Detect which cell encompasses the target text, then output its [x, y] center coordinate. 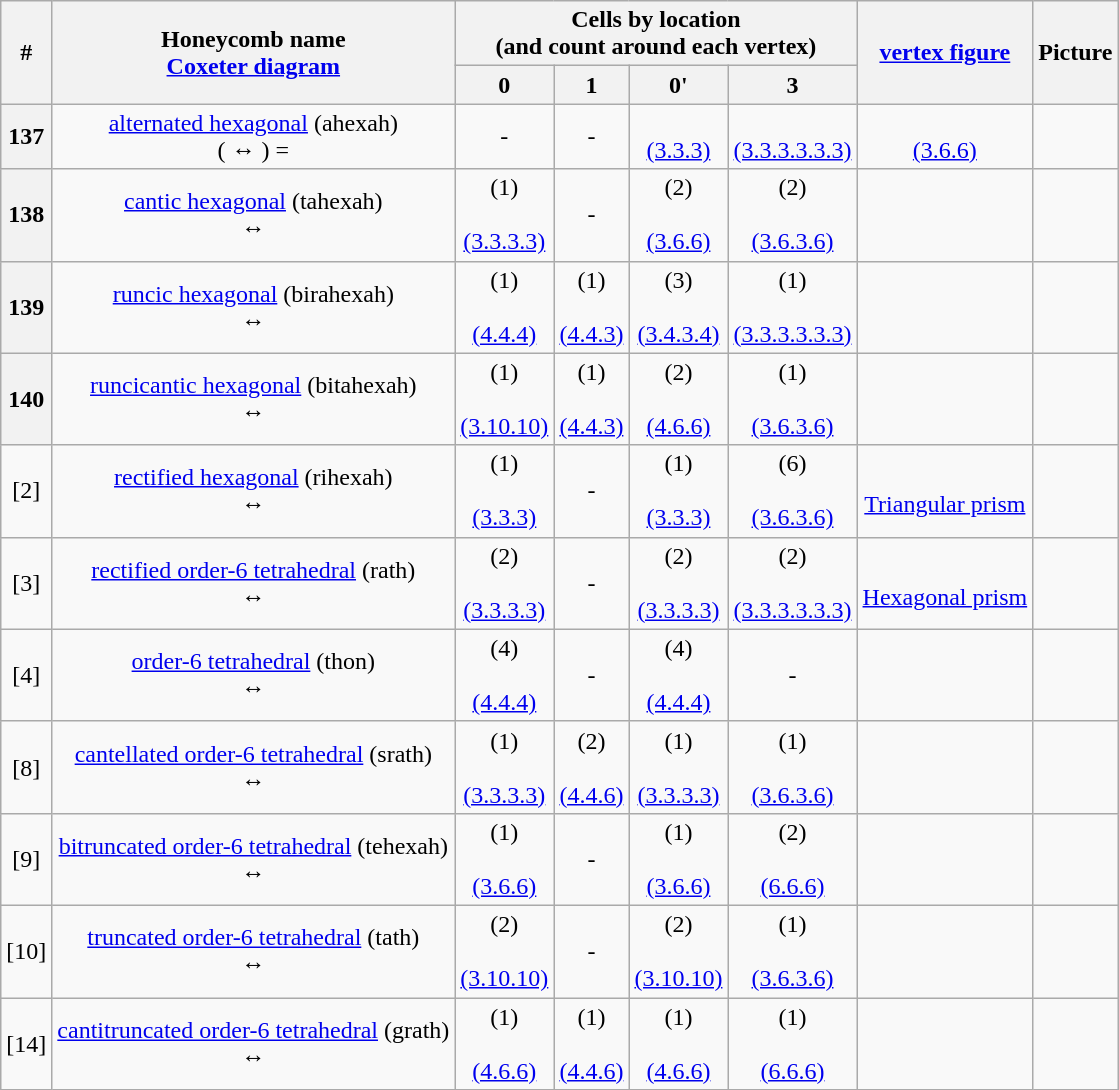
[3] [26, 583]
vertex figure [945, 52]
(3.3.3) [678, 136]
(3.3.3.3.3.3) [792, 136]
truncated order-6 tetrahedral (tath) ↔ [254, 951]
[4] [26, 675]
[9] [26, 859]
[2] [26, 491]
(2)(3.3.3.3.3.3) [792, 583]
(2)(6.6.6) [792, 859]
(1)(6.6.6) [792, 1044]
(6)(3.6.3.6) [792, 491]
runcicantic hexagonal (bitahexah) ↔ [254, 399]
Hexagonal prism [945, 583]
(2)(4.4.6) [592, 767]
Picture [1076, 52]
cantellated order-6 tetrahedral (srath) ↔ [254, 767]
order-6 tetrahedral (thon) ↔ [254, 675]
1 [592, 85]
cantic hexagonal (tahexah) ↔ [254, 215]
alternated hexagonal (ahexah)( ↔ ) = [254, 136]
Triangular prism [945, 491]
140 [26, 399]
[14] [26, 1044]
(1)(3.10.10) [504, 399]
[8] [26, 767]
139 [26, 307]
(2)(3.6.3.6) [792, 215]
[10] [26, 951]
0 [504, 85]
(1)(4.4.4) [504, 307]
rectified hexagonal (rihexah) ↔ [254, 491]
3 [792, 85]
(1)(4.4.6) [592, 1044]
(2)(3.6.6) [678, 215]
(3)(3.4.3.4) [678, 307]
138 [26, 215]
Cells by location(and count around each vertex) [656, 34]
Honeycomb nameCoxeter diagram [254, 52]
(2)(4.6.6) [678, 399]
bitruncated order-6 tetrahedral (tehexah) ↔ [254, 859]
rectified order-6 tetrahedral (rath) ↔ [254, 583]
(1)(3.3.3.3.3.3) [792, 307]
# [26, 52]
cantitruncated order-6 tetrahedral (grath) ↔ [254, 1044]
0' [678, 85]
137 [26, 136]
runcic hexagonal (birahexah) ↔ [254, 307]
(3.6.6) [945, 136]
